Determine the (x, y) coordinate at the center of the cell enclosing the given text.  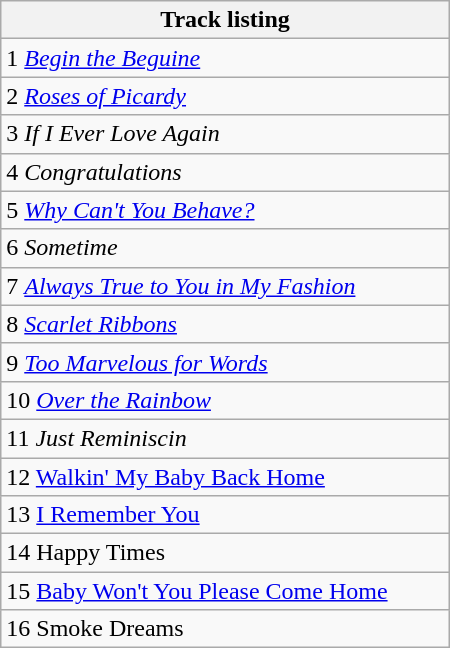
14 Happy Times (225, 553)
Track listing (225, 20)
4 Congratulations (225, 172)
10 Over the Rainbow (225, 400)
12 Walkin' My Baby Back Home (225, 477)
15 Baby Won't You Please Come Home (225, 591)
16 Smoke Dreams (225, 629)
7 Always True to You in My Fashion (225, 286)
9 Too Marvelous for Words (225, 362)
6 Sometime (225, 248)
1 Begin the Beguine (225, 58)
3 If I Ever Love Again (225, 134)
5 Why Can't You Behave? (225, 210)
2 Roses of Picardy (225, 96)
11 Just Reminiscin (225, 438)
13 I Remember You (225, 515)
8 Scarlet Ribbons (225, 324)
